Locate the cell with the specified text and output its [x, y] center coordinate. 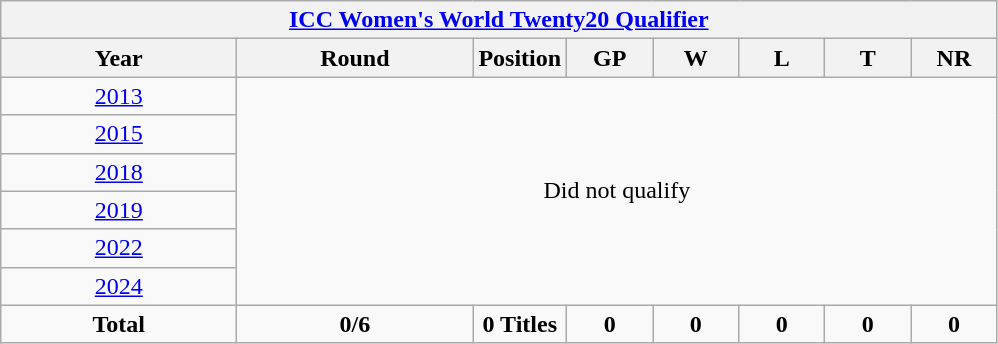
2019 [119, 210]
0 Titles [520, 324]
Did not qualify [617, 191]
2024 [119, 286]
2013 [119, 96]
0/6 [355, 324]
T [868, 58]
ICC Women's World Twenty20 Qualifier [499, 20]
Total [119, 324]
L [782, 58]
2015 [119, 134]
NR [954, 58]
Round [355, 58]
Year [119, 58]
2018 [119, 172]
Position [520, 58]
GP [610, 58]
W [696, 58]
2022 [119, 248]
